Return [X, Y] of the center of cell containing provided text 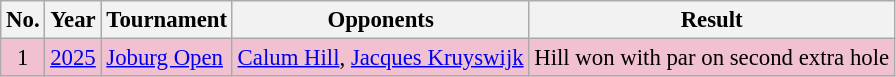
2025 [73, 58]
Tournament [166, 20]
1 [23, 58]
Joburg Open [166, 58]
Year [73, 20]
Result [712, 20]
Opponents [380, 20]
Calum Hill, Jacques Kruyswijk [380, 58]
Hill won with par on second extra hole [712, 58]
No. [23, 20]
